Return the (x, y) coordinate for the center point of the cell that contains the specified text.  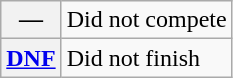
— (31, 20)
Did not compete (146, 20)
DNF (31, 58)
Did not finish (146, 58)
